Search for the cell housing the specified text and yield its (X, Y) center coordinate. 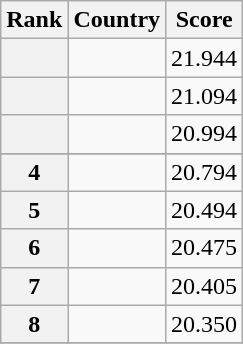
6 (34, 248)
4 (34, 172)
20.475 (204, 248)
20.794 (204, 172)
21.094 (204, 96)
Rank (34, 20)
21.944 (204, 58)
Country (117, 20)
20.350 (204, 324)
Score (204, 20)
5 (34, 210)
7 (34, 286)
8 (34, 324)
20.994 (204, 134)
20.405 (204, 286)
20.494 (204, 210)
